Return the (X, Y) coordinate for the center point of the cell that contains the specified text.  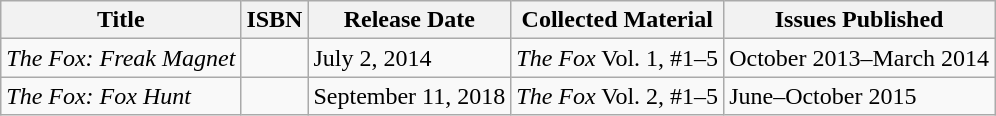
Release Date (410, 20)
October 2013–March 2014 (860, 58)
The Fox: Freak Magnet (121, 58)
The Fox: Fox Hunt (121, 96)
The Fox Vol. 2, #1–5 (618, 96)
June–October 2015 (860, 96)
September 11, 2018 (410, 96)
July 2, 2014 (410, 58)
The Fox Vol. 1, #1–5 (618, 58)
Title (121, 20)
Issues Published (860, 20)
ISBN (274, 20)
Collected Material (618, 20)
